Pinpoint the cell where the given text exists, returning its [x, y] midpoint coordinate. 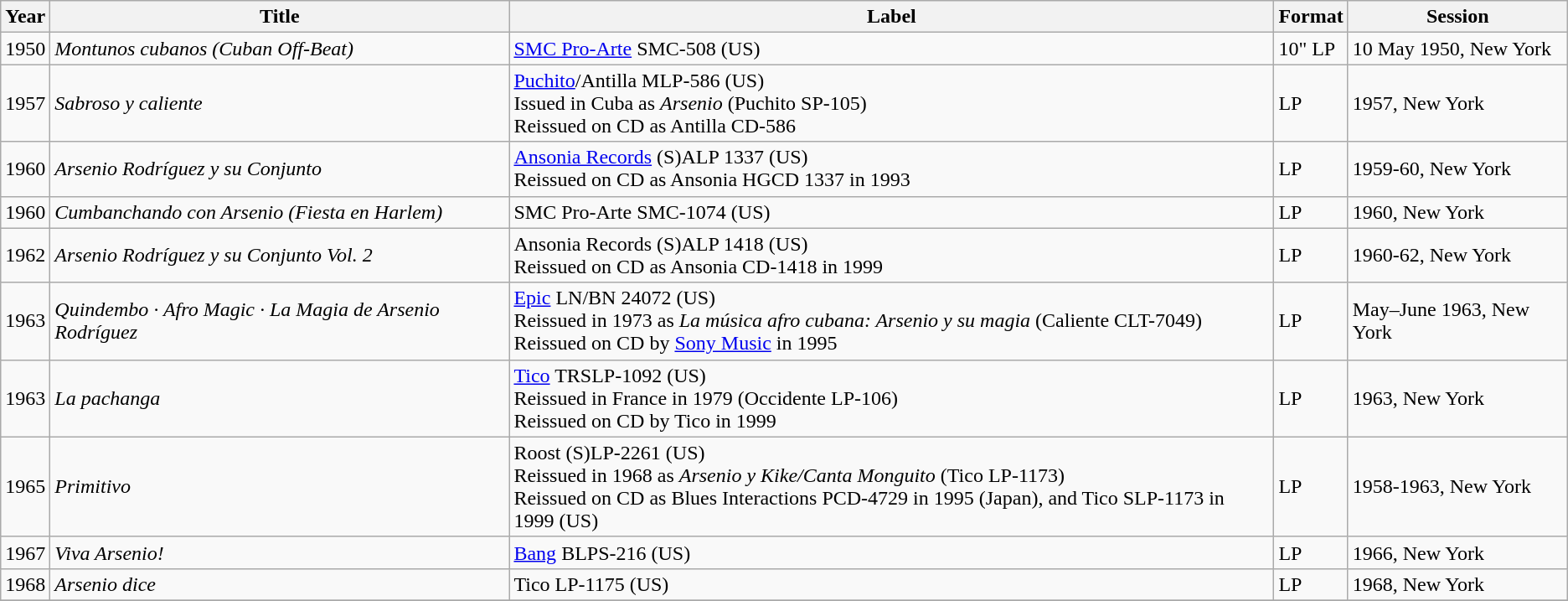
Label [891, 17]
Epic LN/BN 24072 (US)Reissued in 1973 as La música afro cubana: Arsenio y su magia (Caliente CLT-7049)Reissued on CD by Sony Music in 1995 [891, 321]
La pachanga [280, 398]
10 May 1950, New York [1457, 49]
1957 [25, 103]
1966, New York [1457, 552]
SMC Pro-Arte SMC-508 (US) [891, 49]
Quindembo · Afro Magic · La Magia de Arsenio Rodríguez [280, 321]
1963, New York [1457, 398]
1957, New York [1457, 103]
Sabroso y caliente [280, 103]
1967 [25, 552]
1958-1963, New York [1457, 486]
1960, New York [1457, 212]
Arsenio dice [280, 584]
1959-60, New York [1457, 169]
1950 [25, 49]
Ansonia Records (S)ALP 1337 (US)Reissued on CD as Ansonia HGCD 1337 in 1993 [891, 169]
SMC Pro-Arte SMC-1074 (US) [891, 212]
1968, New York [1457, 584]
Tico TRSLP-1092 (US)Reissued in France in 1979 (Occidente LP-106)Reissued on CD by Tico in 1999 [891, 398]
Montunos cubanos (Cuban Off-Beat) [280, 49]
Puchito/Antilla MLP-586 (US)Issued in Cuba as Arsenio (Puchito SP-105)Reissued on CD as Antilla CD-586 [891, 103]
Year [25, 17]
1960-62, New York [1457, 255]
1968 [25, 584]
Ansonia Records (S)ALP 1418 (US)Reissued on CD as Ansonia CD-1418 in 1999 [891, 255]
May–June 1963, New York [1457, 321]
Cumbanchando con Arsenio (Fiesta en Harlem) [280, 212]
Arsenio Rodríguez y su Conjunto Vol. 2 [280, 255]
Session [1457, 17]
Format [1311, 17]
1962 [25, 255]
Viva Arsenio! [280, 552]
Primitivo [280, 486]
Tico LP-1175 (US) [891, 584]
10" LP [1311, 49]
1965 [25, 486]
Bang BLPS-216 (US) [891, 552]
Title [280, 17]
Arsenio Rodríguez y su Conjunto [280, 169]
